Return the [x, y] coordinate for the center point of the cell that contains the specified text.  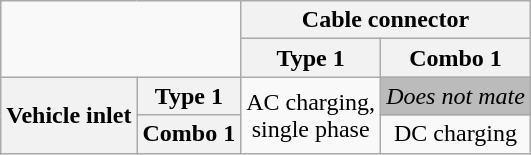
AC charging,single phase [311, 115]
Does not mate [456, 96]
DC charging [456, 134]
Vehicle inlet [69, 115]
Cable connector [386, 20]
